Detect which cell encompasses the target text, then output its [x, y] center coordinate. 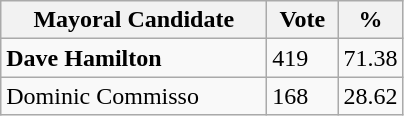
168 [302, 96]
Dave Hamilton [134, 58]
71.38 [370, 58]
Mayoral Candidate [134, 20]
419 [302, 58]
28.62 [370, 96]
Dominic Commisso [134, 96]
Vote [302, 20]
% [370, 20]
